Scan for the cell matching the given text and deliver its (x, y) coordinate at center. 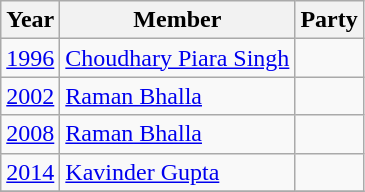
Member (178, 20)
Choudhary Piara Singh (178, 58)
2008 (30, 134)
2002 (30, 96)
1996 (30, 58)
Kavinder Gupta (178, 172)
Party (329, 20)
2014 (30, 172)
Year (30, 20)
